Pinpoint the cell where the given text exists, returning its [X, Y] midpoint coordinate. 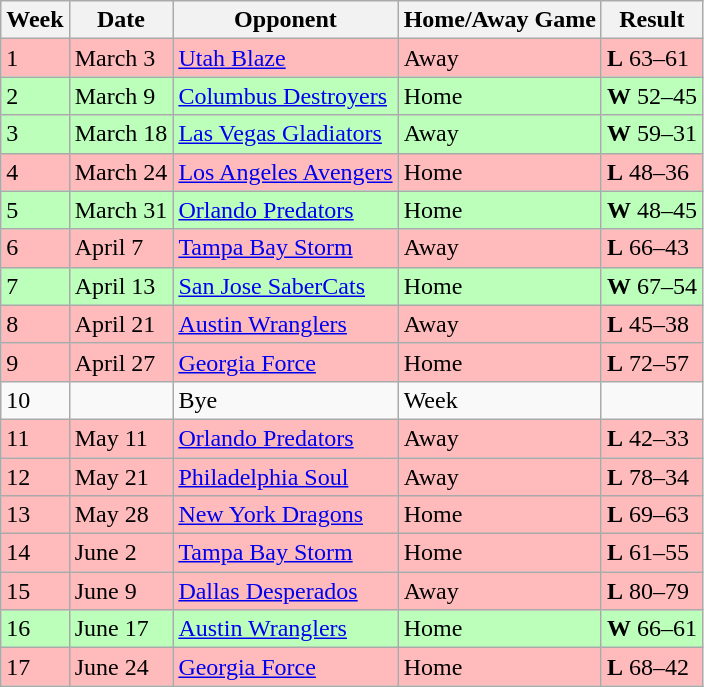
May 11 [121, 438]
June 2 [121, 553]
June 17 [121, 629]
Los Angeles Avengers [286, 172]
San Jose SaberCats [286, 286]
5 [35, 210]
8 [35, 324]
W 66–61 [652, 629]
13 [35, 515]
March 18 [121, 134]
Date [121, 20]
L 69–63 [652, 515]
10 [35, 400]
L 68–42 [652, 667]
W 67–54 [652, 286]
Home/Away Game [500, 20]
L 80–79 [652, 591]
6 [35, 248]
April 13 [121, 286]
April 7 [121, 248]
Opponent [286, 20]
1 [35, 58]
15 [35, 591]
Columbus Destroyers [286, 96]
New York Dragons [286, 515]
9 [35, 362]
L 78–34 [652, 477]
L 61–55 [652, 553]
April 21 [121, 324]
Result [652, 20]
March 31 [121, 210]
W 48–45 [652, 210]
2 [35, 96]
7 [35, 286]
May 21 [121, 477]
W 52–45 [652, 96]
L 63–61 [652, 58]
Las Vegas Gladiators [286, 134]
March 24 [121, 172]
April 27 [121, 362]
Philadelphia Soul [286, 477]
L 66–43 [652, 248]
3 [35, 134]
March 9 [121, 96]
17 [35, 667]
14 [35, 553]
4 [35, 172]
11 [35, 438]
L 48–36 [652, 172]
L 42–33 [652, 438]
June 24 [121, 667]
W 59–31 [652, 134]
Dallas Desperados [286, 591]
L 72–57 [652, 362]
June 9 [121, 591]
March 3 [121, 58]
Bye [286, 400]
16 [35, 629]
12 [35, 477]
May 28 [121, 515]
L 45–38 [652, 324]
Utah Blaze [286, 58]
